Return [X, Y] of the center of cell containing provided text 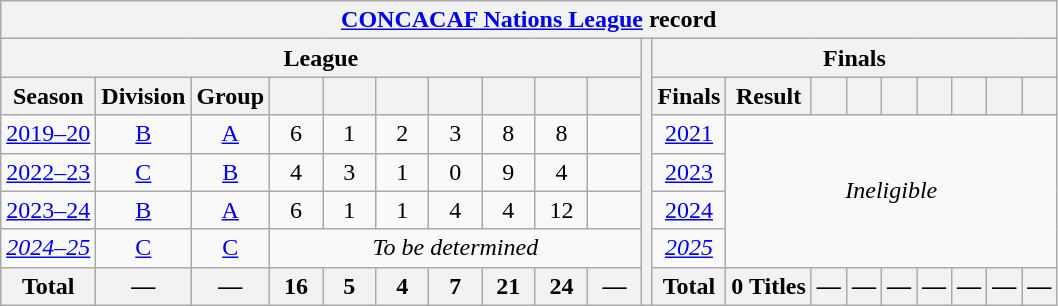
24 [562, 286]
2024 [689, 210]
CONCACAF Nations League record [529, 20]
Season [48, 96]
2021 [689, 134]
Division [144, 96]
Ineligible [892, 191]
To be determined [456, 248]
5 [350, 286]
2025 [689, 248]
0 [456, 172]
7 [456, 286]
9 [508, 172]
0 Titles [769, 286]
League [321, 58]
2022–23 [48, 172]
2023 [689, 172]
2 [402, 134]
16 [296, 286]
12 [562, 210]
21 [508, 286]
Result [769, 96]
2019–20 [48, 134]
2024–25 [48, 248]
2023–24 [48, 210]
Group [230, 96]
